Pinpoint the cell where the given text exists, returning its (x, y) midpoint coordinate. 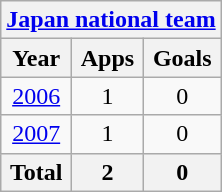
2006 (36, 96)
Apps (108, 58)
2007 (36, 134)
Year (36, 58)
2 (108, 172)
Goals (182, 58)
Japan national team (111, 20)
Total (36, 172)
